For the text-containing cell, return its midpoint in (x, y) coordinate format. 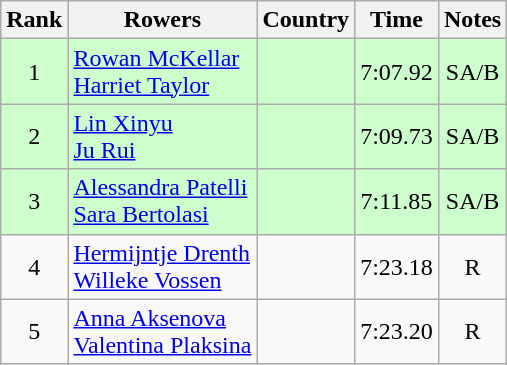
Rank (34, 20)
3 (34, 202)
Rowan McKellarHarriet Taylor (162, 72)
7:09.73 (397, 136)
7:07.92 (397, 72)
7:23.18 (397, 266)
2 (34, 136)
Rowers (162, 20)
7:11.85 (397, 202)
Time (397, 20)
Hermijntje DrenthWilleke Vossen (162, 266)
Alessandra PatelliSara Bertolasi (162, 202)
1 (34, 72)
5 (34, 332)
Anna AksenovaValentina Plaksina (162, 332)
Notes (472, 20)
4 (34, 266)
Country (306, 20)
Lin XinyuJu Rui (162, 136)
7:23.20 (397, 332)
